Provide the [X, Y] coordinate of the cell's center where the given text is located.  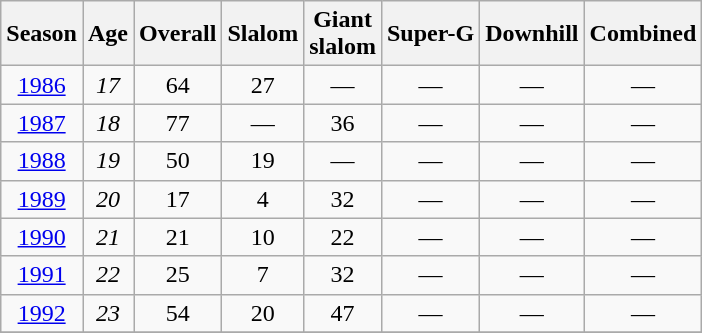
47 [343, 313]
Super-G [430, 34]
1991 [42, 275]
1986 [42, 85]
Slalom [263, 34]
10 [263, 237]
18 [108, 123]
Downhill [532, 34]
7 [263, 275]
64 [178, 85]
50 [178, 161]
Overall [178, 34]
Season [42, 34]
Giantslalom [343, 34]
1992 [42, 313]
1988 [42, 161]
Combined [643, 34]
Age [108, 34]
25 [178, 275]
1989 [42, 199]
54 [178, 313]
77 [178, 123]
27 [263, 85]
36 [343, 123]
23 [108, 313]
1990 [42, 237]
1987 [42, 123]
4 [263, 199]
